For the text-containing cell, return its midpoint in (X, Y) coordinate format. 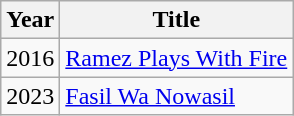
2023 (30, 96)
2016 (30, 58)
Title (176, 20)
Ramez Plays With Fire (176, 58)
Year (30, 20)
Fasil Wa Nowasil (176, 96)
